Provide the [x, y] coordinate of the cell's center where the given text is located.  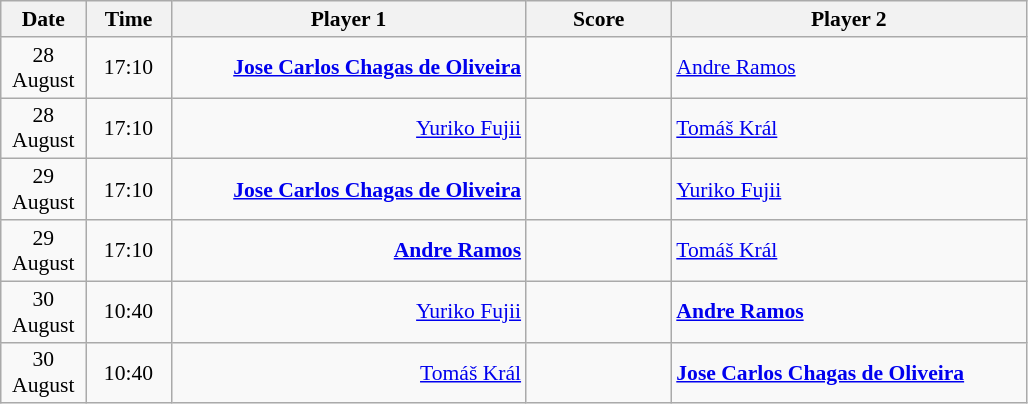
Score [598, 19]
Player 1 [348, 19]
Time [128, 19]
Date [44, 19]
Player 2 [848, 19]
